Find where the given text appears and provide that cell's center as [X, Y] coordinate. 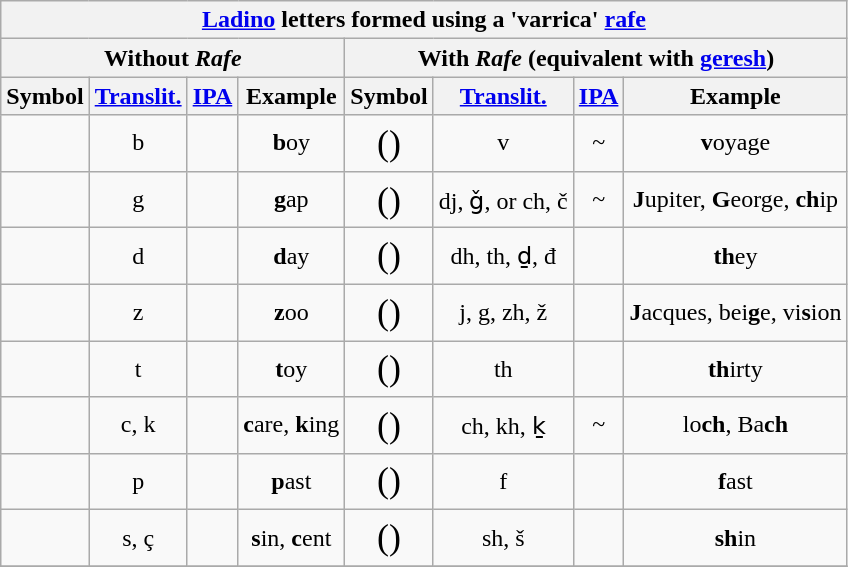
thirty [736, 368]
zoo [292, 312]
boy [292, 143]
t [138, 368]
v [503, 143]
ch, kh, ḵ [503, 425]
f [503, 481]
With Rafe (equivalent with geresh) [596, 58]
s, ç [138, 538]
Jupiter, George, chip [736, 199]
shin [736, 538]
z [138, 312]
fast [736, 481]
they [736, 256]
b [138, 143]
day [292, 256]
sh, š [503, 538]
gap [292, 199]
j, g, zh, ž [503, 312]
Without Rafe [173, 58]
th [503, 368]
d [138, 256]
care, king [292, 425]
past [292, 481]
g [138, 199]
dj, ǧ, or ch, č [503, 199]
toy [292, 368]
Ladino letters formed using a 'varrica' rafe [424, 20]
dh, th, ḏ, đ [503, 256]
voyage [736, 143]
sin, cent [292, 538]
Jacques, beige, vision [736, 312]
c, k [138, 425]
p [138, 481]
loch, Bach [736, 425]
